Scan for the cell matching the given text and deliver its (X, Y) coordinate at center. 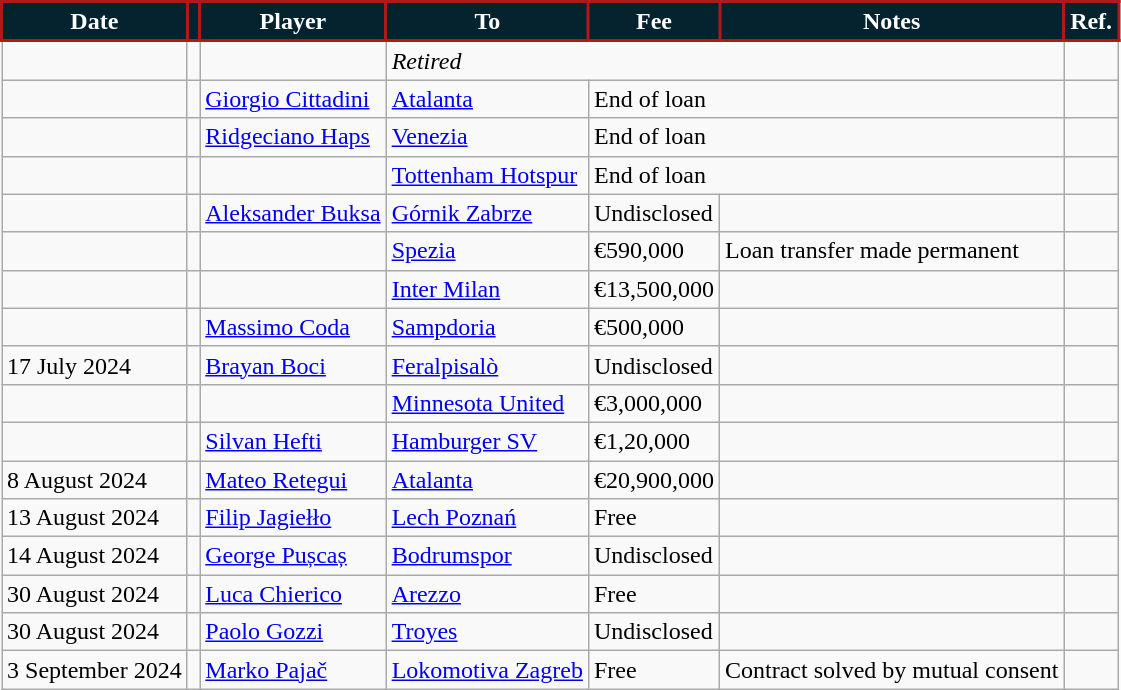
€13,500,000 (654, 289)
3 September 2024 (95, 670)
Sampdoria (487, 327)
Feralpisalò (487, 365)
Marko Pajač (293, 670)
Ref. (1092, 22)
€3,000,000 (654, 403)
13 August 2024 (95, 518)
Spezia (487, 251)
Ridgeciano Haps (293, 137)
Hamburger SV (487, 441)
Lokomotiva Zagreb (487, 670)
Contract solved by mutual consent (892, 670)
Loan transfer made permanent (892, 251)
Bodrumspor (487, 556)
Paolo Gozzi (293, 632)
€1,20,000 (654, 441)
€590,000 (654, 251)
Notes (892, 22)
To (487, 22)
Fee (654, 22)
Brayan Boci (293, 365)
Retired (725, 60)
Arezzo (487, 594)
Mateo Retegui (293, 479)
14 August 2024 (95, 556)
Silvan Hefti (293, 441)
Player (293, 22)
George Pușcaș (293, 556)
Date (95, 22)
Filip Jagiełło (293, 518)
€20,900,000 (654, 479)
8 August 2024 (95, 479)
Aleksander Buksa (293, 213)
Tottenham Hotspur (487, 175)
Górnik Zabrze (487, 213)
Massimo Coda (293, 327)
Giorgio Cittadini (293, 99)
€500,000 (654, 327)
Venezia (487, 137)
Troyes (487, 632)
Luca Chierico (293, 594)
Minnesota United (487, 403)
Inter Milan (487, 289)
17 July 2024 (95, 365)
Lech Poznań (487, 518)
